Return the [X, Y] coordinate for the center point of the cell that contains the specified text.  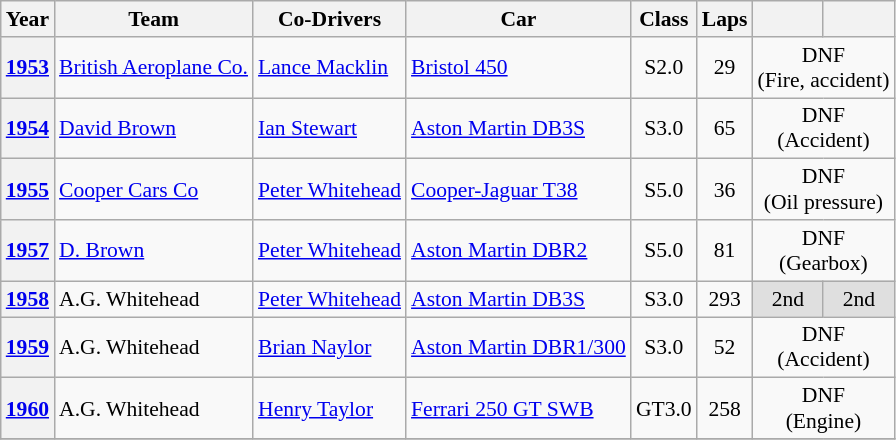
Co-Drivers [330, 19]
Car [518, 19]
Year [28, 19]
Ferrari 250 GT SWB [518, 408]
Cooper-Jaguar T38 [518, 190]
Laps [725, 19]
1960 [28, 408]
British Aeroplane Co. [154, 68]
DNF(Oil pressure) [823, 190]
Aston Martin DBR1/300 [518, 348]
52 [725, 348]
1955 [28, 190]
DNF(Gearbox) [823, 250]
1959 [28, 348]
Brian Naylor [330, 348]
293 [725, 299]
Henry Taylor [330, 408]
Class [664, 19]
GT3.0 [664, 408]
D. Brown [154, 250]
Bristol 450 [518, 68]
S2.0 [664, 68]
Ian Stewart [330, 128]
1954 [28, 128]
1958 [28, 299]
Team [154, 19]
258 [725, 408]
Aston Martin DBR2 [518, 250]
David Brown [154, 128]
29 [725, 68]
1957 [28, 250]
36 [725, 190]
Cooper Cars Co [154, 190]
DNF(Fire, accident) [823, 68]
Lance Macklin [330, 68]
81 [725, 250]
DNF(Engine) [823, 408]
65 [725, 128]
1953 [28, 68]
